Find where the given text appears and provide that cell's center as (X, Y) coordinate. 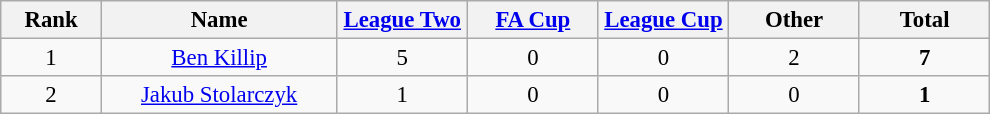
Rank (52, 20)
Jakub Stolarczyk (219, 95)
League Two (402, 20)
FA Cup (534, 20)
Other (794, 20)
Total (924, 20)
7 (924, 58)
Ben Killip (219, 58)
Name (219, 20)
5 (402, 58)
League Cup (664, 20)
